Capture the cell that displays the provided text and extract its [X, Y] central coordinate. 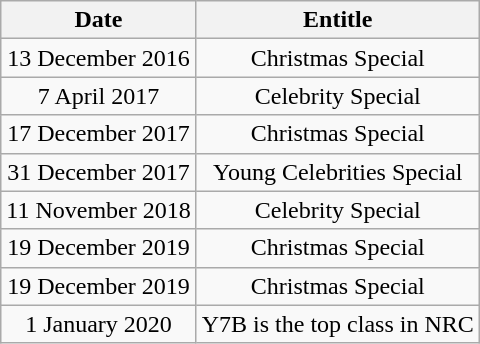
11 November 2018 [98, 210]
Date [98, 20]
Young Celebrities Special [338, 172]
Y7B is the top class in NRC [338, 324]
1 January 2020 [98, 324]
7 April 2017 [98, 96]
17 December 2017 [98, 134]
31 December 2017 [98, 172]
13 December 2016 [98, 58]
Entitle [338, 20]
